Determine the [x, y] coordinate at the center of the cell enclosing the given text.  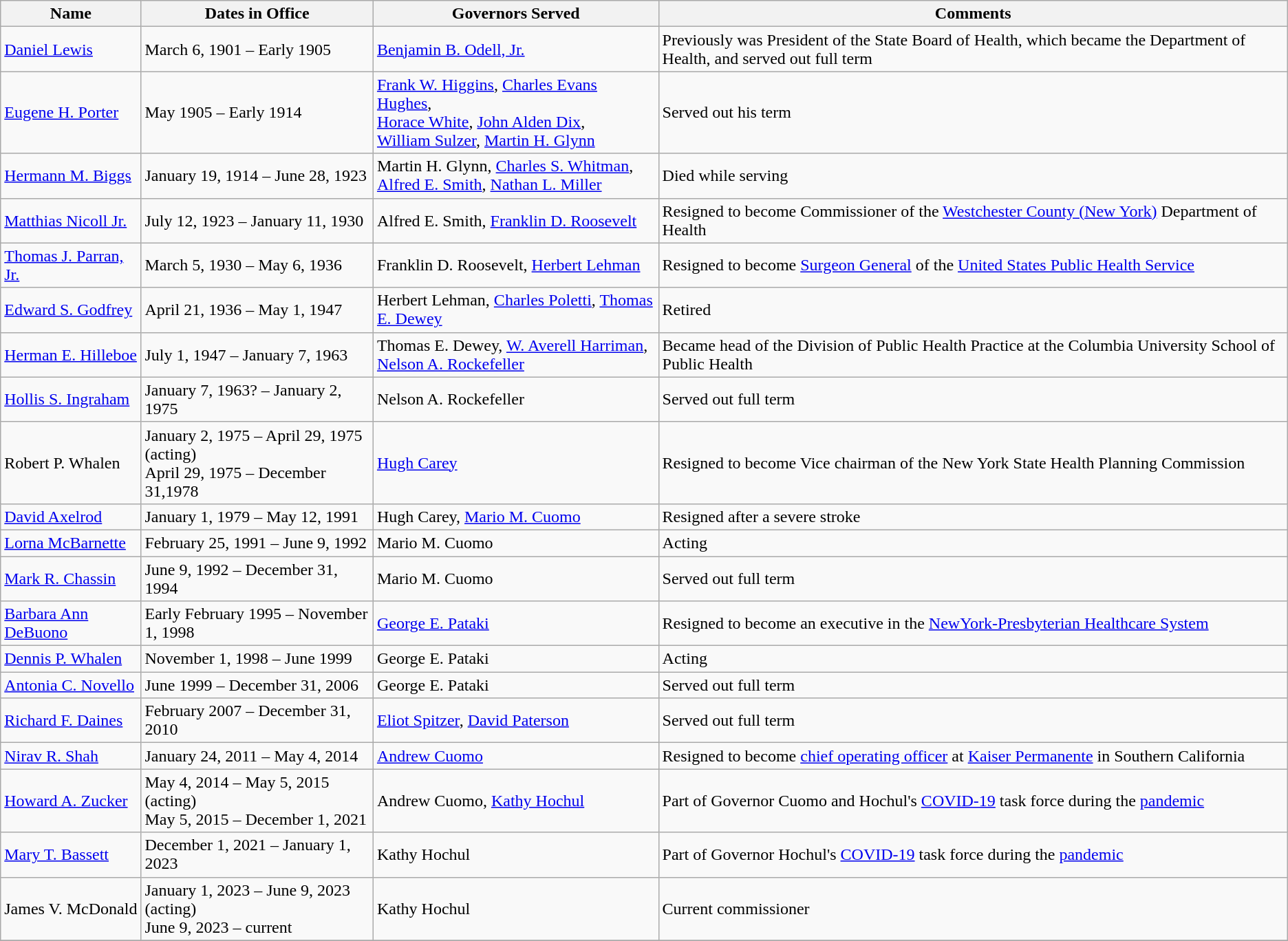
Nelson A. Rockefeller [516, 399]
March 5, 1930 – May 6, 1936 [257, 266]
Comments [973, 14]
Benjamin B. Odell, Jr. [516, 50]
Daniel Lewis [71, 50]
Andrew Cuomo, Kathy Hochul [516, 801]
January 7, 1963? – January 2, 1975 [257, 399]
Name [71, 14]
Dates in Office [257, 14]
Richard F. Daines [71, 721]
Martin H. Glynn, Charles S. Whitman,Alfred E. Smith, Nathan L. Miller [516, 176]
Edward S. Godfrey [71, 310]
April 21, 1936 – May 1, 1947 [257, 310]
May 1905 – Early 1914 [257, 113]
Robert P. Whalen [71, 462]
Antonia C. Novello [71, 685]
Thomas J. Parran, Jr. [71, 266]
March 6, 1901 – Early 1905 [257, 50]
Hugh Carey [516, 462]
January 19, 1914 – June 28, 1923 [257, 176]
November 1, 1998 – June 1999 [257, 659]
Early February 1995 – November 1, 1998 [257, 623]
Barbara Ann DeBuono [71, 623]
Served out his term [973, 113]
January 2, 1975 – April 29, 1975 (acting)April 29, 1975 – December 31,1978 [257, 462]
Previously was President of the State Board of Health, which became the Department of Health, and served out full term [973, 50]
Part of Governor Cuomo and Hochul's COVID-19 task force during the pandemic [973, 801]
December 1, 2021 – January 1, 2023 [257, 854]
February 25, 1991 – June 9, 1992 [257, 543]
Frank W. Higgins, Charles Evans Hughes, Horace White, John Alden Dix,William Sulzer, Martin H. Glynn [516, 113]
Herbert Lehman, Charles Poletti, Thomas E. Dewey [516, 310]
Part of Governor Hochul's COVID-19 task force during the pandemic [973, 854]
Hollis S. Ingraham [71, 399]
Howard A. Zucker [71, 801]
Hugh Carey, Mario M. Cuomo [516, 517]
Mary T. Bassett [71, 854]
Resigned to become chief operating officer at Kaiser Permanente in Southern California [973, 756]
David Axelrod [71, 517]
Matthias Nicoll Jr. [71, 220]
Current commissioner [973, 909]
Eliot Spitzer, David Paterson [516, 721]
Alfred E. Smith, Franklin D. Roosevelt [516, 220]
Governors Served [516, 14]
Resigned after a severe stroke [973, 517]
January 1, 2023 – June 9, 2023 (acting)June 9, 2023 – current [257, 909]
January 1, 1979 – May 12, 1991 [257, 517]
Mark R. Chassin [71, 578]
June 9, 1992 – December 31, 1994 [257, 578]
Hermann M. Biggs [71, 176]
Andrew Cuomo [516, 756]
Eugene H. Porter [71, 113]
May 4, 2014 – May 5, 2015 (acting)May 5, 2015 – December 1, 2021 [257, 801]
Resigned to become Commissioner of the Westchester County (New York) Department of Health [973, 220]
Herman E. Hilleboe [71, 355]
Retired [973, 310]
Lorna McBarnette [71, 543]
Nirav R. Shah [71, 756]
July 12, 1923 – January 11, 1930 [257, 220]
Resigned to become an executive in the NewYork-Presbyterian Healthcare System [973, 623]
Resigned to become Surgeon General of the United States Public Health Service [973, 266]
June 1999 – December 31, 2006 [257, 685]
James V. McDonald [71, 909]
Became head of the Division of Public Health Practice at the Columbia University School of Public Health [973, 355]
February 2007 – December 31, 2010 [257, 721]
Dennis P. Whalen [71, 659]
Thomas E. Dewey, W. Averell Harriman,Nelson A. Rockefeller [516, 355]
January 24, 2011 – May 4, 2014 [257, 756]
July 1, 1947 – January 7, 1963 [257, 355]
Franklin D. Roosevelt, Herbert Lehman [516, 266]
Resigned to become Vice chairman of the New York State Health Planning Commission [973, 462]
Died while serving [973, 176]
